Capture the cell that displays the provided text and extract its [x, y] central coordinate. 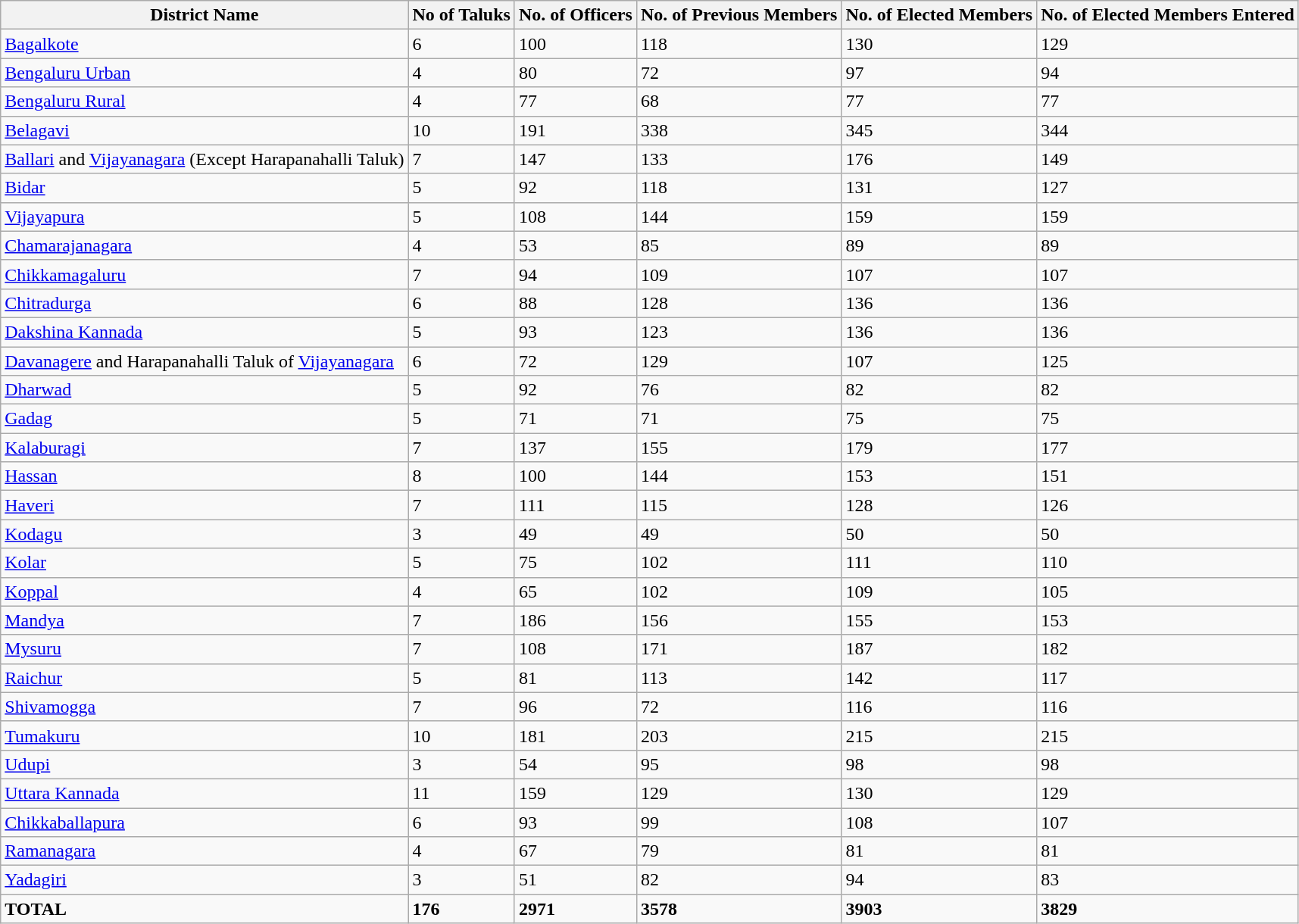
149 [1168, 159]
83 [1168, 880]
Udupi [205, 764]
113 [739, 678]
3578 [739, 909]
344 [1168, 130]
54 [576, 764]
8 [461, 476]
Bengaluru Rural [205, 101]
133 [739, 159]
Kalaburagi [205, 448]
Bagalkote [205, 44]
67 [576, 851]
No of Taluks [461, 15]
96 [576, 707]
11 [461, 793]
191 [576, 130]
68 [739, 101]
151 [1168, 476]
125 [1168, 361]
No. of Officers [576, 15]
Davanagere and Harapanahalli Taluk of Vijayanagara [205, 361]
Chamarajanagara [205, 245]
117 [1168, 678]
127 [1168, 188]
Gadag [205, 419]
Dharwad [205, 390]
District Name [205, 15]
Hassan [205, 476]
Dakshina Kannada [205, 332]
76 [739, 390]
Vijayapura [205, 217]
Belagavi [205, 130]
No. of Elected Members Entered [1168, 15]
147 [576, 159]
Mysuru [205, 649]
79 [739, 851]
Yadagiri [205, 880]
137 [576, 448]
2971 [576, 909]
99 [739, 822]
Kodagu [205, 534]
Koppal [205, 592]
85 [739, 245]
156 [739, 620]
53 [576, 245]
51 [576, 880]
182 [1168, 649]
181 [576, 735]
105 [1168, 592]
142 [939, 678]
95 [739, 764]
179 [939, 448]
131 [939, 188]
80 [576, 73]
Uttara Kannada [205, 793]
65 [576, 592]
Bengaluru Urban [205, 73]
338 [739, 130]
No. of Elected Members [939, 15]
Tumakuru [205, 735]
Haveri [205, 505]
171 [739, 649]
110 [1168, 563]
Ballari and Vijayanagara (Except Harapanahalli Taluk) [205, 159]
345 [939, 130]
115 [739, 505]
186 [576, 620]
Mandya [205, 620]
97 [939, 73]
Bidar [205, 188]
Shivamogga [205, 707]
177 [1168, 448]
Ramanagara [205, 851]
Chikkaballapura [205, 822]
Chikkamagaluru [205, 274]
123 [739, 332]
203 [739, 735]
Kolar [205, 563]
126 [1168, 505]
3829 [1168, 909]
TOTAL [205, 909]
187 [939, 649]
No. of Previous Members [739, 15]
Raichur [205, 678]
88 [576, 303]
3903 [939, 909]
Chitradurga [205, 303]
